Capture the cell that displays the provided text and extract its (X, Y) central coordinate. 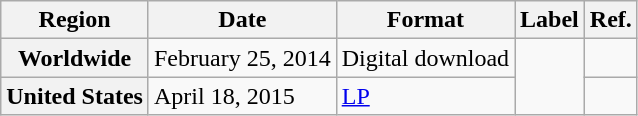
February 25, 2014 (242, 58)
Worldwide (75, 58)
Date (242, 20)
Label (550, 20)
LP (425, 96)
Region (75, 20)
Format (425, 20)
Digital download (425, 58)
United States (75, 96)
April 18, 2015 (242, 96)
Ref. (610, 20)
